Determine the (X, Y) coordinate at the center of the cell enclosing the given text.  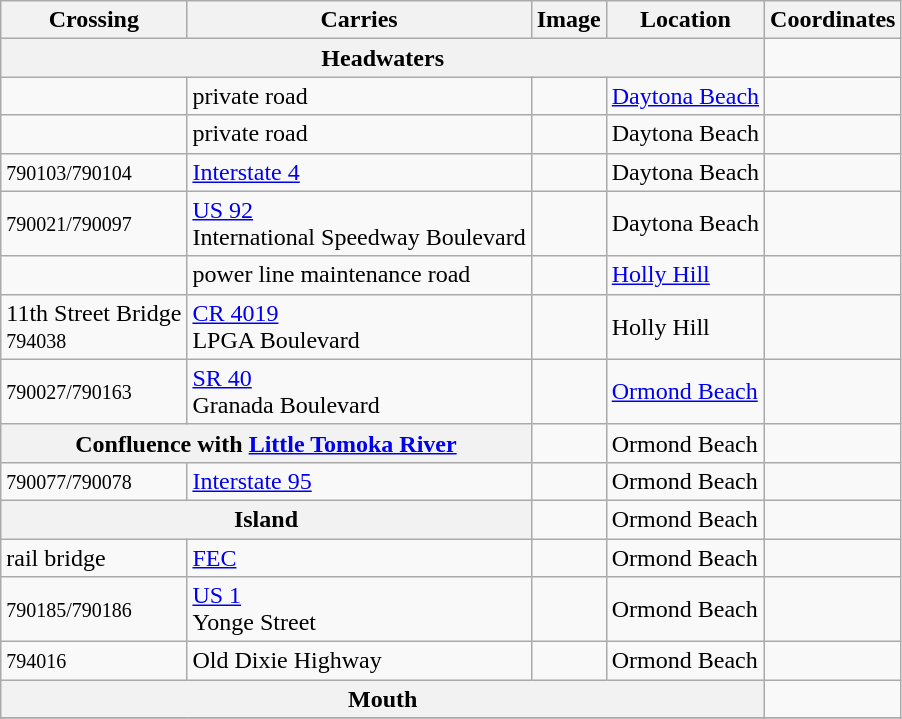
power line maintenance road (359, 275)
790103/790104 (94, 172)
Crossing (94, 20)
794016 (94, 661)
Confluence with Little Tomoka River (266, 443)
Interstate 4 (359, 172)
Island (266, 519)
Coordinates (833, 20)
Location (685, 20)
Mouth (383, 699)
US 1Yonge Street (359, 610)
rail bridge (94, 557)
11th Street Bridge794038 (94, 326)
SR 40Granada Boulevard (359, 392)
FEC (359, 557)
Old Dixie Highway (359, 661)
790021/790097 (94, 224)
Image (568, 20)
Headwaters (383, 58)
790027/790163 (94, 392)
790185/790186 (94, 610)
CR 4019LPGA Boulevard (359, 326)
790077/790078 (94, 481)
US 92International Speedway Boulevard (359, 224)
Carries (359, 20)
Interstate 95 (359, 481)
